Extract the [X, Y] coordinate from the center of the cell holding the provided text.  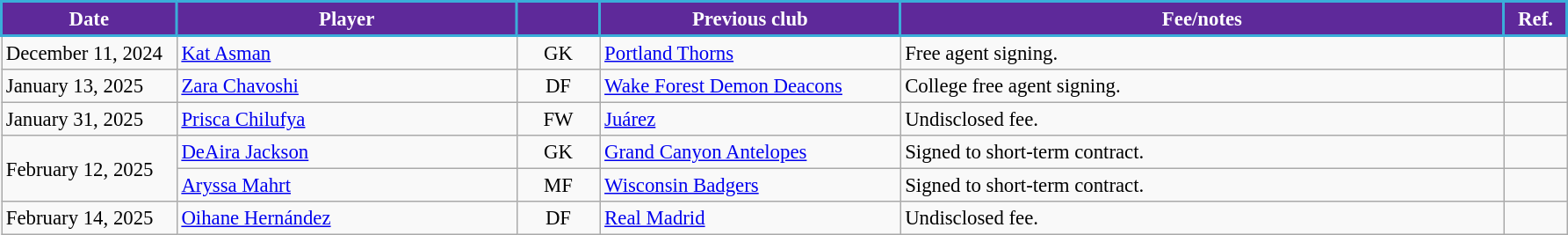
DeAira Jackson [346, 152]
Kat Asman [346, 53]
February 12, 2025 [90, 169]
Date [90, 19]
Previous club [750, 19]
Prisca Chilufya [346, 120]
Ref. [1535, 19]
Undisclosed fee. [1202, 120]
Wisconsin Badgers [750, 186]
Juárez [750, 120]
Portland Thorns [750, 53]
Wake Forest Demon Deacons [750, 86]
Free agent signing. [1202, 53]
December 11, 2024 [90, 53]
College free agent signing. [1202, 86]
Player [346, 19]
Grand Canyon Antelopes [750, 152]
Aryssa Mahrt [346, 186]
January 31, 2025 [90, 120]
Fee/notes [1202, 19]
DF [559, 86]
MF [559, 186]
January 13, 2025 [90, 86]
FW [559, 120]
Zara Chavoshi [346, 86]
